Return the [X, Y] coordinate for the center point of the cell that contains the specified text.  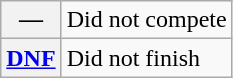
Did not finish [146, 58]
DNF [31, 58]
— [31, 20]
Did not compete [146, 20]
